Scan for the cell matching the given text and deliver its [X, Y] coordinate at center. 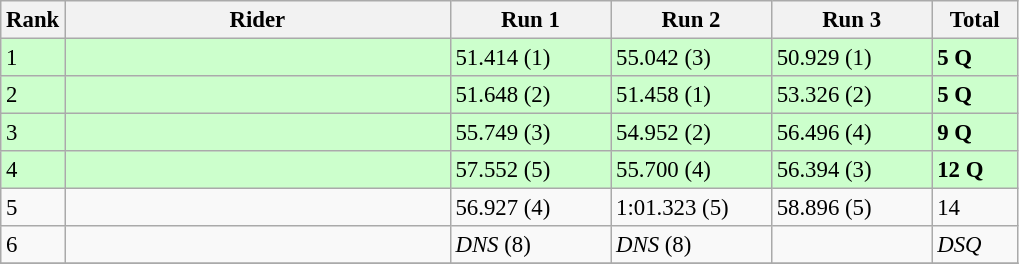
55.700 (4) [692, 170]
51.458 (1) [692, 95]
4 [33, 170]
51.414 (1) [530, 58]
58.896 (5) [852, 208]
1 [33, 58]
2 [33, 95]
55.749 (3) [530, 133]
12 Q [975, 170]
Run 3 [852, 20]
6 [33, 245]
55.042 (3) [692, 58]
50.929 (1) [852, 58]
56.927 (4) [530, 208]
56.496 (4) [852, 133]
56.394 (3) [852, 170]
DSQ [975, 245]
Run 1 [530, 20]
51.648 (2) [530, 95]
Rider [258, 20]
5 [33, 208]
1:01.323 (5) [692, 208]
Rank [33, 20]
54.952 (2) [692, 133]
53.326 (2) [852, 95]
9 Q [975, 133]
14 [975, 208]
Run 2 [692, 20]
57.552 (5) [530, 170]
3 [33, 133]
Total [975, 20]
